Search for the cell housing the specified text and yield its (X, Y) center coordinate. 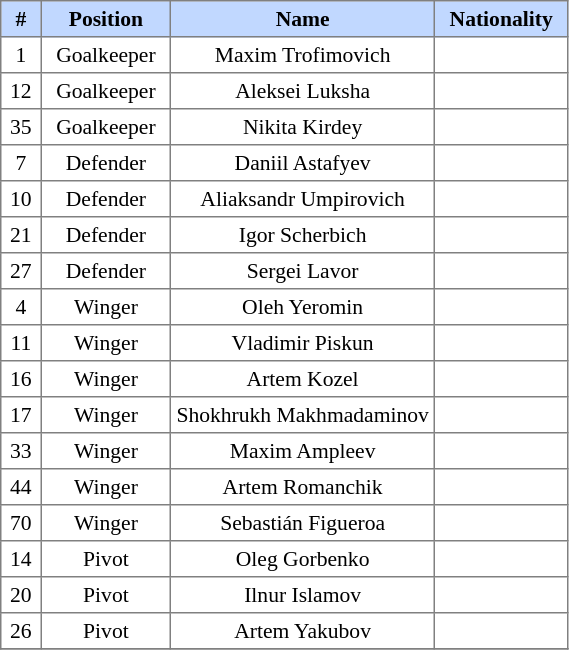
Oleh Yeromin (302, 307)
16 (21, 379)
10 (21, 199)
# (21, 19)
Position (106, 19)
35 (21, 127)
Shokhrukh Makhmadaminov (302, 415)
1 (21, 55)
Name (302, 19)
Aleksei Luksha (302, 91)
Artem Kozel (302, 379)
21 (21, 235)
12 (21, 91)
33 (21, 451)
Maxim Ampleev (302, 451)
11 (21, 343)
Daniil Astafyev (302, 163)
Igor Scherbich (302, 235)
Artem Romanchik (302, 487)
Sebastián Figueroa (302, 523)
Oleg Gorbenko (302, 559)
Artem Yakubov (302, 631)
4 (21, 307)
14 (21, 559)
27 (21, 271)
17 (21, 415)
Aliaksandr Umpirovich (302, 199)
7 (21, 163)
20 (21, 595)
44 (21, 487)
Vladimir Piskun (302, 343)
Nikita Kirdey (302, 127)
Maxim Trofimovich (302, 55)
Nationality (501, 19)
26 (21, 631)
70 (21, 523)
Ilnur Islamov (302, 595)
Sergei Lavor (302, 271)
